Determine the [X, Y] coordinate at the center of the cell enclosing the given text.  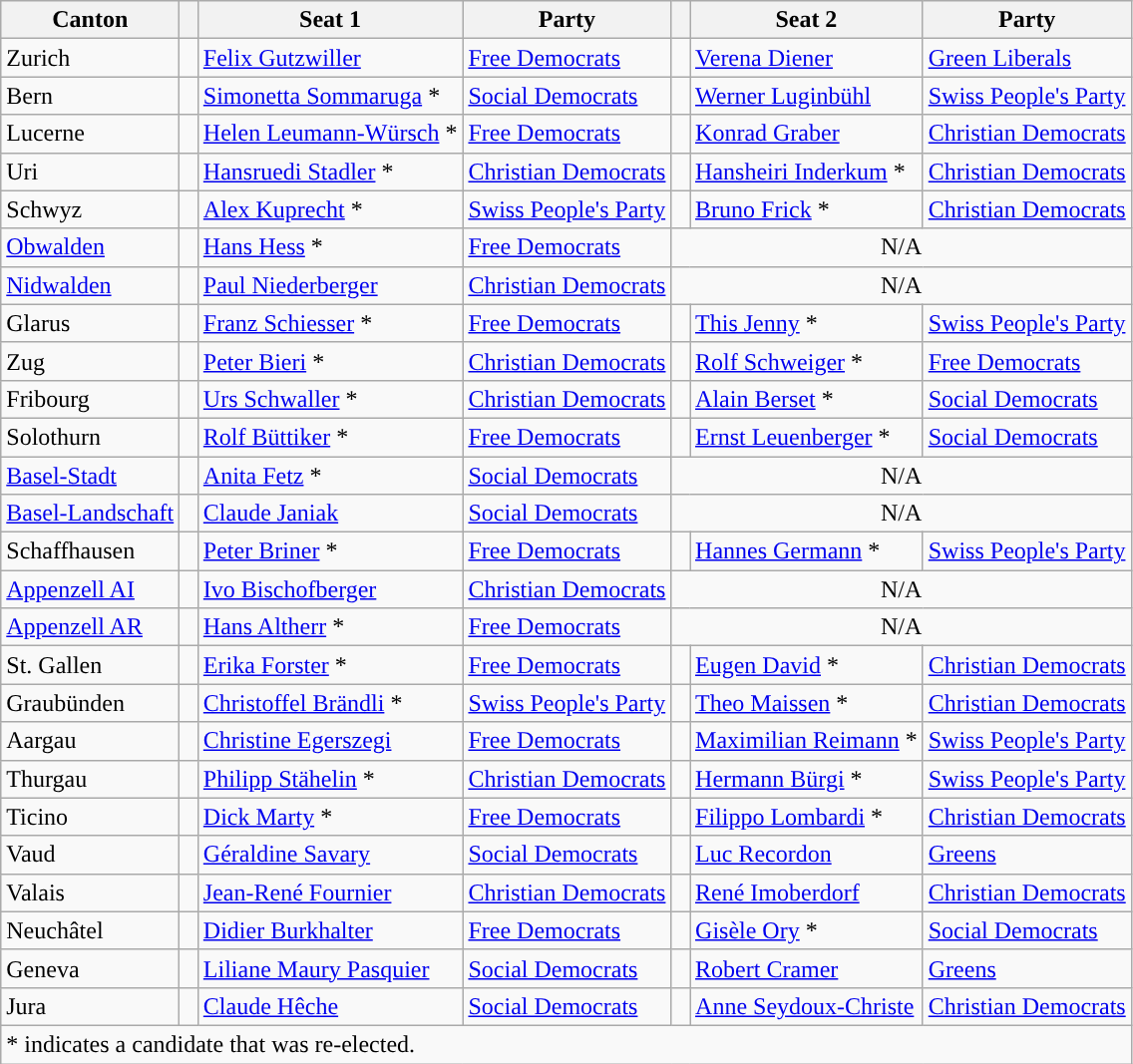
Schaffhausen [90, 551]
Ivo Bischofberger [330, 589]
Verena Diener [807, 58]
Peter Briner * [330, 551]
René Imoberdorf [807, 892]
* indicates a candidate that was re-elected. [566, 1044]
Bern [90, 96]
Aargau [90, 741]
Zurich [90, 58]
Konrad Graber [807, 134]
Filippo Lombardi * [807, 817]
Liliane Maury Pasquier [330, 968]
St. Gallen [90, 665]
Felix Gutzwiller [330, 58]
Appenzell AR [90, 627]
Green Liberals [1027, 58]
Hansheiri Inderkum * [807, 172]
Zug [90, 361]
Philipp Stähelin * [330, 779]
Urs Schwaller * [330, 399]
Seat 2 [807, 20]
Valais [90, 892]
Eugen David * [807, 665]
Jura [90, 1006]
Claude Hêche [330, 1006]
Erika Forster * [330, 665]
Neuchâtel [90, 930]
Maximilian Reimann * [807, 741]
Basel-Stadt [90, 476]
Peter Bieri * [330, 361]
Nidwalden [90, 285]
Schwyz [90, 209]
Hans Altherr * [330, 627]
Anita Fetz * [330, 476]
Fribourg [90, 399]
Christine Egerszegi [330, 741]
Alain Berset * [807, 399]
Gisèle Ory * [807, 930]
Rolf Büttiker * [330, 437]
Ernst Leuenberger * [807, 437]
Hans Hess * [330, 247]
Appenzell AI [90, 589]
Dick Marty * [330, 817]
Hansruedi Stadler * [330, 172]
Alex Kuprecht * [330, 209]
Basel-Landschaft [90, 514]
Géraldine Savary [330, 855]
Helen Leumann-Würsch * [330, 134]
Claude Janiak [330, 514]
Graubünden [90, 703]
Bruno Frick * [807, 209]
Hermann Bürgi * [807, 779]
Lucerne [90, 134]
Paul Niederberger [330, 285]
Rolf Schweiger * [807, 361]
Franz Schiesser * [330, 323]
Seat 1 [330, 20]
Didier Burkhalter [330, 930]
Ticino [90, 817]
Thurgau [90, 779]
Obwalden [90, 247]
Uri [90, 172]
Anne Seydoux-Christe [807, 1006]
Simonetta Sommaruga * [330, 96]
This Jenny * [807, 323]
Theo Maissen * [807, 703]
Jean-René Fournier [330, 892]
Solothurn [90, 437]
Werner Luginbühl [807, 96]
Glarus [90, 323]
Robert Cramer [807, 968]
Hannes Germann * [807, 551]
Vaud [90, 855]
Canton [90, 20]
Luc Recordon [807, 855]
Geneva [90, 968]
Christoffel Brändli * [330, 703]
